Identify which cell holds the provided text, then report its (x, y) central coordinate. 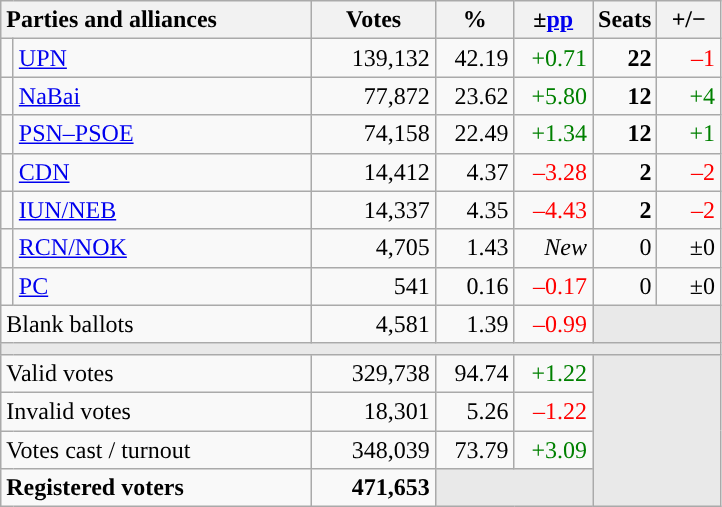
5.26 (474, 411)
New (554, 248)
94.74 (474, 373)
14,337 (374, 210)
+1 (689, 134)
77,872 (374, 96)
471,653 (374, 488)
4,705 (374, 248)
PSN–PSOE (162, 134)
4,581 (374, 324)
139,132 (374, 58)
–1 (689, 58)
Seats (624, 20)
–0.17 (554, 286)
Votes (374, 20)
NaBai (162, 96)
+3.09 (554, 449)
RCN/NOK (162, 248)
CDN (162, 172)
Votes cast / turnout (156, 449)
18,301 (374, 411)
–1.22 (554, 411)
UPN (162, 58)
IUN/NEB (162, 210)
42.19 (474, 58)
329,738 (374, 373)
+1.34 (554, 134)
+/− (689, 20)
Registered voters (156, 488)
Parties and alliances (156, 20)
+0.71 (554, 58)
–4.43 (554, 210)
74,158 (374, 134)
+1.22 (554, 373)
1.43 (474, 248)
+4 (689, 96)
23.62 (474, 96)
–0.99 (554, 324)
22 (624, 58)
+5.80 (554, 96)
Valid votes (156, 373)
73.79 (474, 449)
22.49 (474, 134)
–3.28 (554, 172)
14,412 (374, 172)
% (474, 20)
348,039 (374, 449)
±pp (554, 20)
Invalid votes (156, 411)
0.16 (474, 286)
PC (162, 286)
541 (374, 286)
1.39 (474, 324)
4.37 (474, 172)
4.35 (474, 210)
Blank ballots (156, 324)
